Provide the [x, y] coordinate of the cell's center where the given text is located.  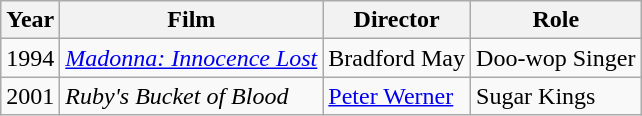
Ruby's Bucket of Blood [192, 96]
Year [30, 20]
Madonna: Innocence Lost [192, 58]
Doo-wop Singer [556, 58]
Film [192, 20]
1994 [30, 58]
Role [556, 20]
2001 [30, 96]
Director [397, 20]
Sugar Kings [556, 96]
Bradford May [397, 58]
Peter Werner [397, 96]
